Extract the [X, Y] coordinate from the center of the cell holding the provided text.  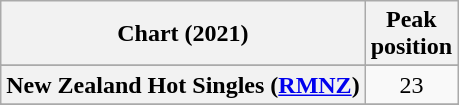
Peakposition [411, 34]
New Zealand Hot Singles (RMNZ) [183, 85]
23 [411, 85]
Chart (2021) [183, 34]
